Capture the cell that displays the provided text and extract its [x, y] central coordinate. 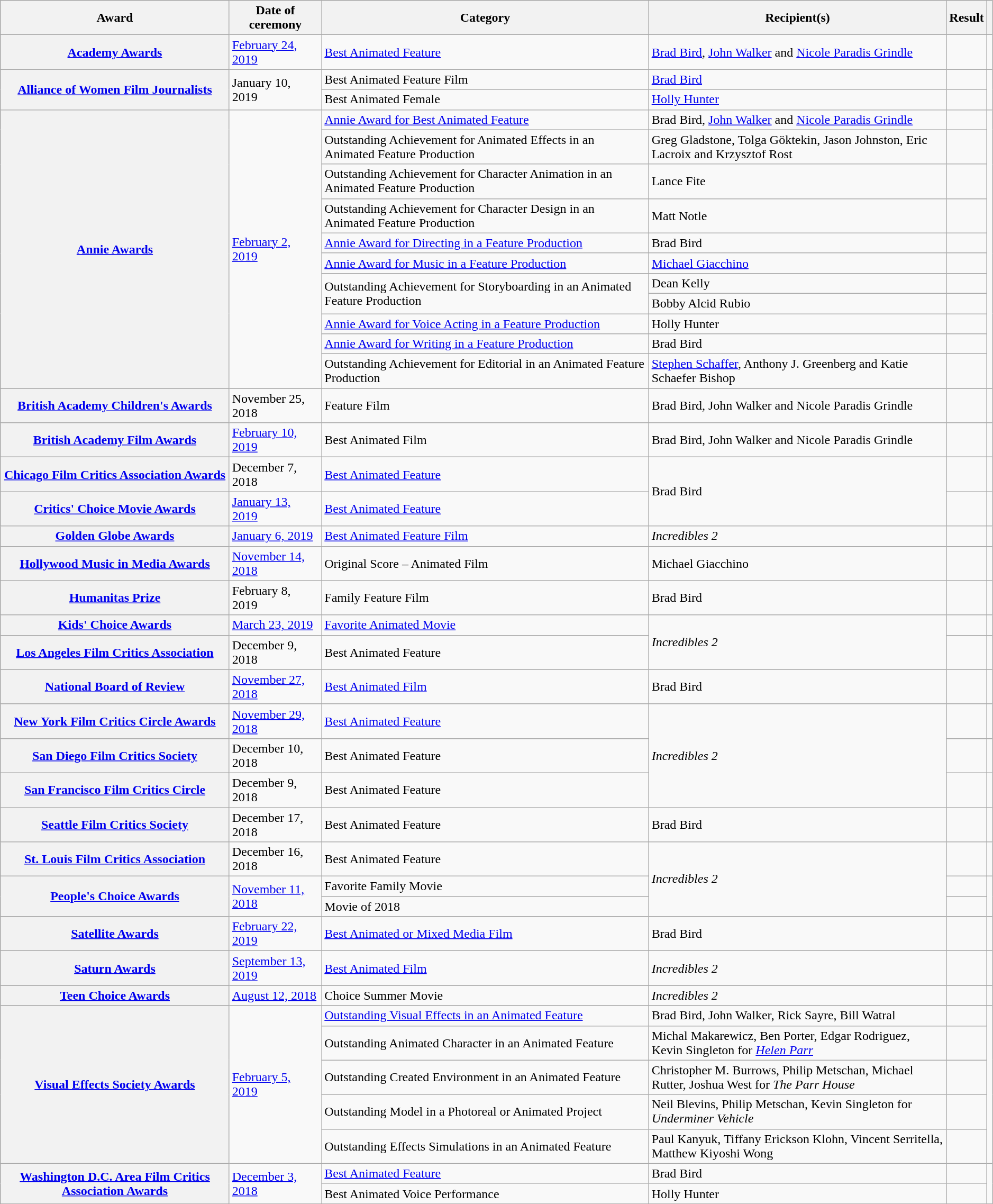
January 6, 2019 [275, 536]
December 3, 2018 [275, 1183]
Annie Award for Best Animated Feature [485, 120]
December 16, 2018 [275, 859]
Choice Summer Movie [485, 995]
Result [967, 18]
Los Angeles Film Critics Association [115, 652]
Date of ceremony [275, 18]
February 24, 2019 [275, 52]
February 22, 2019 [275, 934]
Outstanding Visual Effects in an Animated Feature [485, 1016]
Outstanding Achievement for Character Design in an Animated Feature Production [485, 216]
Movie of 2018 [485, 907]
Original Score – Animated Film [485, 563]
November 11, 2018 [275, 897]
December 17, 2018 [275, 825]
February 10, 2019 [275, 440]
British Academy Children's Awards [115, 405]
Family Feature Film [485, 598]
Matt Notle [798, 216]
St. Louis Film Critics Association [115, 859]
Outstanding Created Environment in an Animated Feature [485, 1078]
Neil Blevins, Philip Metschan, Kevin Singleton for Underminer Vehicle [798, 1111]
Best Animated Female [485, 99]
December 10, 2018 [275, 756]
People's Choice Awards [115, 897]
Favorite Family Movie [485, 886]
Annie Awards [115, 249]
New York Film Critics Circle Awards [115, 721]
Outstanding Model in a Photoreal or Animated Project [485, 1111]
January 13, 2019 [275, 509]
Lance Fite [798, 181]
Washington D.C. Area Film Critics Association Awards [115, 1183]
San Francisco Film Critics Circle [115, 790]
National Board of Review [115, 687]
Satellite Awards [115, 934]
January 10, 2019 [275, 89]
Outstanding Effects Simulations in an Animated Feature [485, 1146]
Kids' Choice Awards [115, 625]
Academy Awards [115, 52]
Category [485, 18]
Hollywood Music in Media Awards [115, 563]
September 13, 2019 [275, 968]
Brad Bird, John Walker, Rick Sayre, Bill Watral [798, 1016]
Annie Award for Music in a Feature Production [485, 263]
Alliance of Women Film Journalists [115, 89]
Outstanding Achievement for Editorial in an Animated Feature Production [485, 372]
Outstanding Achievement for Character Animation in an Animated Feature Production [485, 181]
Outstanding Achievement for Storyboarding in an Animated Feature Production [485, 293]
Annie Award for Directing in a Feature Production [485, 243]
November 25, 2018 [275, 405]
Favorite Animated Movie [485, 625]
Michal Makarewicz, Ben Porter, Edgar Rodriguez, Kevin Singleton for Helen Parr [798, 1043]
Christopher M. Burrows, Philip Metschan, Michael Rutter, Joshua West for The Parr House [798, 1078]
Golden Globe Awards [115, 536]
Teen Choice Awards [115, 995]
Award [115, 18]
December 7, 2018 [275, 474]
Outstanding Animated Character in an Animated Feature [485, 1043]
Visual Effects Society Awards [115, 1084]
August 12, 2018 [275, 995]
Chicago Film Critics Association Awards [115, 474]
February 5, 2019 [275, 1084]
March 23, 2019 [275, 625]
Outstanding Achievement for Animated Effects in an Animated Feature Production [485, 147]
Recipient(s) [798, 18]
Greg Gladstone, Tolga Göktekin, Jason Johnston, Eric Lacroix and Krzysztof Rost [798, 147]
Feature Film [485, 405]
November 14, 2018 [275, 563]
Best Animated or Mixed Media Film [485, 934]
February 2, 2019 [275, 249]
Dean Kelly [798, 283]
Humanitas Prize [115, 598]
Bobby Alcid Rubio [798, 303]
Seattle Film Critics Society [115, 825]
November 27, 2018 [275, 687]
Saturn Awards [115, 968]
Annie Award for Voice Acting in a Feature Production [485, 323]
British Academy Film Awards [115, 440]
Stephen Schaffer, Anthony J. Greenberg and Katie Schaefer Bishop [798, 372]
San Diego Film Critics Society [115, 756]
Critics' Choice Movie Awards [115, 509]
Best Animated Voice Performance [485, 1193]
Paul Kanyuk, Tiffany Erickson Klohn, Vincent Serritella, Matthew Kiyoshi Wong [798, 1146]
Annie Award for Writing in a Feature Production [485, 344]
February 8, 2019 [275, 598]
November 29, 2018 [275, 721]
